Pinpoint the cell where the given text exists, returning its (X, Y) midpoint coordinate. 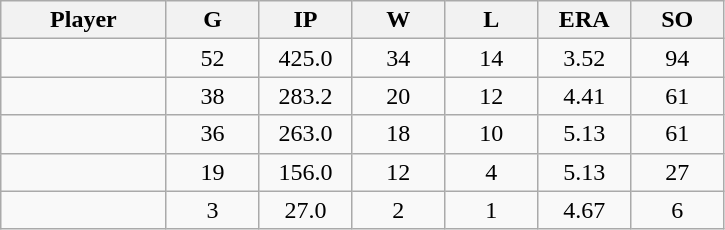
G (212, 20)
L (492, 20)
263.0 (306, 134)
1 (492, 210)
94 (678, 58)
W (398, 20)
2 (398, 210)
4.41 (584, 96)
SO (678, 20)
34 (398, 58)
27.0 (306, 210)
20 (398, 96)
156.0 (306, 172)
3 (212, 210)
6 (678, 210)
ERA (584, 20)
27 (678, 172)
4 (492, 172)
14 (492, 58)
Player (84, 20)
IP (306, 20)
283.2 (306, 96)
52 (212, 58)
18 (398, 134)
38 (212, 96)
425.0 (306, 58)
19 (212, 172)
36 (212, 134)
10 (492, 134)
3.52 (584, 58)
4.67 (584, 210)
